Pinpoint the cell where the given text exists, returning its [x, y] midpoint coordinate. 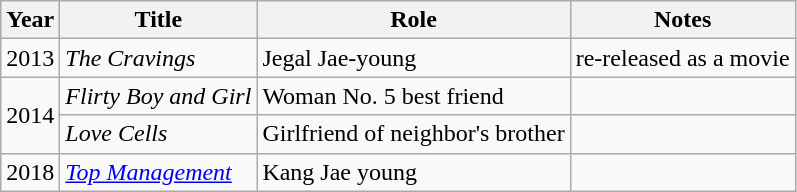
2018 [30, 172]
2014 [30, 115]
Love Cells [158, 134]
Title [158, 20]
re-released as a movie [682, 58]
Year [30, 20]
Top Management [158, 172]
Girlfriend of neighbor's brother [414, 134]
Jegal Jae-young [414, 58]
The Cravings [158, 58]
Flirty Boy and Girl [158, 96]
Woman No. 5 best friend [414, 96]
Role [414, 20]
Notes [682, 20]
2013 [30, 58]
Kang Jae young [414, 172]
